Locate the cell with the specified text and output its [x, y] center coordinate. 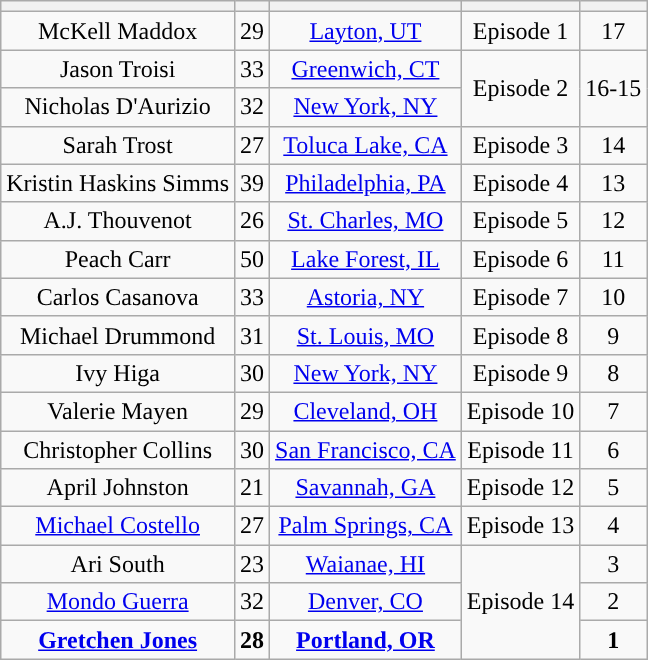
Peach Carr [118, 259]
10 [614, 297]
Episode 5 [520, 221]
Ari South [118, 564]
Jason Troisi [118, 69]
Astoria, NY [366, 297]
Greenwich, CT [366, 69]
16-15 [614, 88]
11 [614, 259]
Denver, CO [366, 602]
Episode 4 [520, 183]
St. Charles, MO [366, 221]
Philadelphia, PA [366, 183]
12 [614, 221]
Carlos Casanova [118, 297]
50 [252, 259]
Sarah Trost [118, 145]
26 [252, 221]
San Francisco, CA [366, 449]
Episode 1 [520, 31]
Valerie Mayen [118, 411]
Waianae, HI [366, 564]
Lake Forest, IL [366, 259]
1 [614, 640]
Episode 7 [520, 297]
17 [614, 31]
McKell Maddox [118, 31]
5 [614, 488]
Michael Costello [118, 526]
7 [614, 411]
8 [614, 373]
13 [614, 183]
4 [614, 526]
St. Louis, MO [366, 335]
Palm Springs, CA [366, 526]
Ivy Higa [118, 373]
A.J. Thouvenot [118, 221]
Episode 6 [520, 259]
Episode 3 [520, 145]
23 [252, 564]
Mondo Guerra [118, 602]
2 [614, 602]
Episode 2 [520, 88]
Episode 8 [520, 335]
Michael Drummond [118, 335]
Portland, OR [366, 640]
Episode 11 [520, 449]
3 [614, 564]
Episode 9 [520, 373]
28 [252, 640]
39 [252, 183]
Episode 13 [520, 526]
Nicholas D'Aurizio [118, 107]
April Johnston [118, 488]
9 [614, 335]
Episode 10 [520, 411]
Kristin Haskins Simms [118, 183]
Cleveland, OH [366, 411]
6 [614, 449]
21 [252, 488]
Episode 12 [520, 488]
Savannah, GA [366, 488]
Layton, UT [366, 31]
Christopher Collins [118, 449]
14 [614, 145]
31 [252, 335]
Gretchen Jones [118, 640]
Episode 14 [520, 602]
Toluca Lake, CA [366, 145]
